Locate the cell with the specified text and output its (x, y) center coordinate. 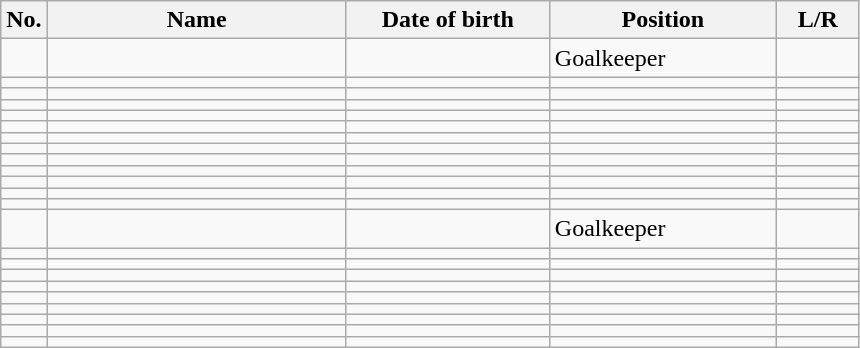
L/R (818, 20)
Position (662, 20)
No. (24, 20)
Name (196, 20)
Date of birth (448, 20)
